Capture the cell that displays the provided text and extract its (x, y) central coordinate. 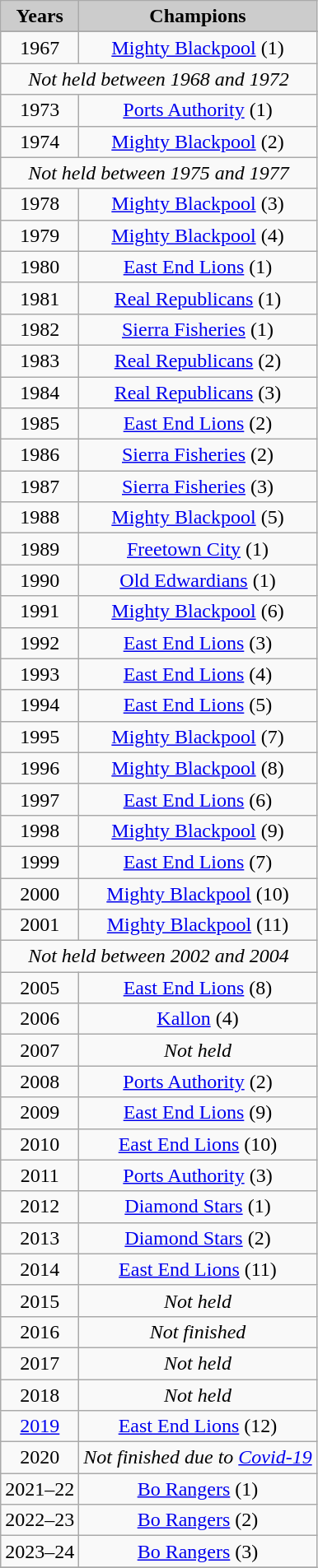
Real Republicans (3) (198, 393)
Sierra Fisheries (2) (198, 455)
Not held between 1975 and 1977 (158, 173)
2014 (40, 1269)
2019 (40, 1426)
Years (40, 16)
Ports Authority (1) (198, 110)
1994 (40, 705)
Mighty Blackpool (5) (198, 518)
Old Edwardians (1) (198, 580)
East End Lions (9) (198, 1113)
Bo Rangers (1) (198, 1489)
2016 (40, 1332)
2013 (40, 1238)
Real Republicans (2) (198, 361)
Mighty Blackpool (2) (198, 142)
East End Lions (11) (198, 1269)
Sierra Fisheries (3) (198, 486)
East End Lions (2) (198, 424)
Kallon (4) (198, 1019)
East End Lions (3) (198, 643)
1973 (40, 110)
East End Lions (6) (198, 799)
2015 (40, 1300)
1990 (40, 580)
1984 (40, 393)
1979 (40, 235)
East End Lions (4) (198, 674)
Diamond Stars (2) (198, 1238)
2017 (40, 1363)
1999 (40, 862)
1974 (40, 142)
2011 (40, 1175)
Mighty Blackpool (6) (198, 612)
2020 (40, 1458)
East End Lions (12) (198, 1426)
1987 (40, 486)
Not finished due to Covid-19 (198, 1458)
Mighty Blackpool (1) (198, 48)
Ports Authority (3) (198, 1175)
Real Republicans (1) (198, 298)
Mighty Blackpool (10) (198, 893)
East End Lions (5) (198, 705)
Mighty Blackpool (8) (198, 768)
2012 (40, 1207)
1998 (40, 831)
Mighty Blackpool (11) (198, 925)
2021–22 (40, 1489)
East End Lions (10) (198, 1144)
East End Lions (7) (198, 862)
Bo Rangers (3) (198, 1552)
Ports Authority (2) (198, 1082)
2000 (40, 893)
1986 (40, 455)
1993 (40, 674)
1983 (40, 361)
1982 (40, 329)
1967 (40, 48)
2001 (40, 925)
East End Lions (1) (198, 267)
1992 (40, 643)
1997 (40, 799)
Diamond Stars (1) (198, 1207)
Mighty Blackpool (9) (198, 831)
2006 (40, 1019)
Not held between 1968 and 1972 (158, 79)
1996 (40, 768)
Mighty Blackpool (4) (198, 235)
1978 (40, 204)
Not finished (198, 1332)
1995 (40, 737)
1991 (40, 612)
Champions (198, 16)
2010 (40, 1144)
2005 (40, 988)
1988 (40, 518)
2009 (40, 1113)
2022–23 (40, 1520)
Mighty Blackpool (7) (198, 737)
2007 (40, 1050)
Mighty Blackpool (3) (198, 204)
Not held between 2002 and 2004 (158, 956)
East End Lions (8) (198, 988)
2023–24 (40, 1552)
1981 (40, 298)
1985 (40, 424)
Freetown City (1) (198, 549)
Sierra Fisheries (1) (198, 329)
1980 (40, 267)
Bo Rangers (2) (198, 1520)
2008 (40, 1082)
1989 (40, 549)
2018 (40, 1395)
